Return (x, y) of the center of cell containing provided text 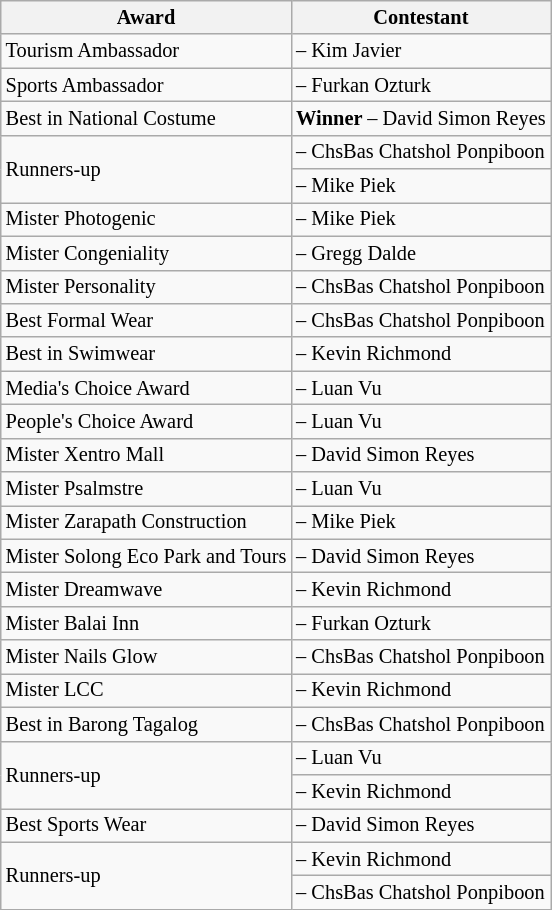
Mister Xentro Mall (146, 455)
Tourism Ambassador (146, 51)
Media's Choice Award (146, 388)
Award (146, 17)
Winner – David Simon Reyes (420, 118)
Best in Swimwear (146, 354)
Best in Barong Tagalog (146, 724)
People's Choice Award (146, 421)
Sports Ambassador (146, 85)
Mister LCC (146, 690)
Mister Balai Inn (146, 623)
Mister Psalmstre (146, 489)
Mister Congeniality (146, 253)
Best Formal Wear (146, 320)
Mister Nails Glow (146, 657)
Mister Zarapath Construction (146, 522)
Mister Solong Eco Park and Tours (146, 556)
Contestant (420, 17)
– Gregg Dalde (420, 253)
Mister Photogenic (146, 219)
– Kim Javier (420, 51)
Mister Personality (146, 287)
Best in National Costume (146, 118)
Best Sports Wear (146, 825)
Mister Dreamwave (146, 589)
